Return [X, Y] of the center of cell containing provided text 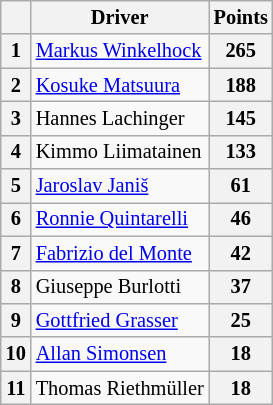
25 [241, 320]
Markus Winkelhock [120, 51]
Ronnie Quintarelli [120, 219]
2 [16, 85]
Driver [120, 17]
3 [16, 118]
8 [16, 287]
Gottfried Grasser [120, 320]
9 [16, 320]
4 [16, 152]
61 [241, 186]
Kosuke Matsuura [120, 85]
Allan Simonsen [120, 354]
1 [16, 51]
46 [241, 219]
10 [16, 354]
Giuseppe Burlotti [120, 287]
188 [241, 85]
Thomas Riethmüller [120, 388]
133 [241, 152]
Fabrizio del Monte [120, 253]
5 [16, 186]
11 [16, 388]
6 [16, 219]
37 [241, 287]
7 [16, 253]
145 [241, 118]
Hannes Lachinger [120, 118]
42 [241, 253]
265 [241, 51]
Points [241, 17]
Jaroslav Janiš [120, 186]
Kimmo Liimatainen [120, 152]
